Locate the cell with the specified text and output its [X, Y] center coordinate. 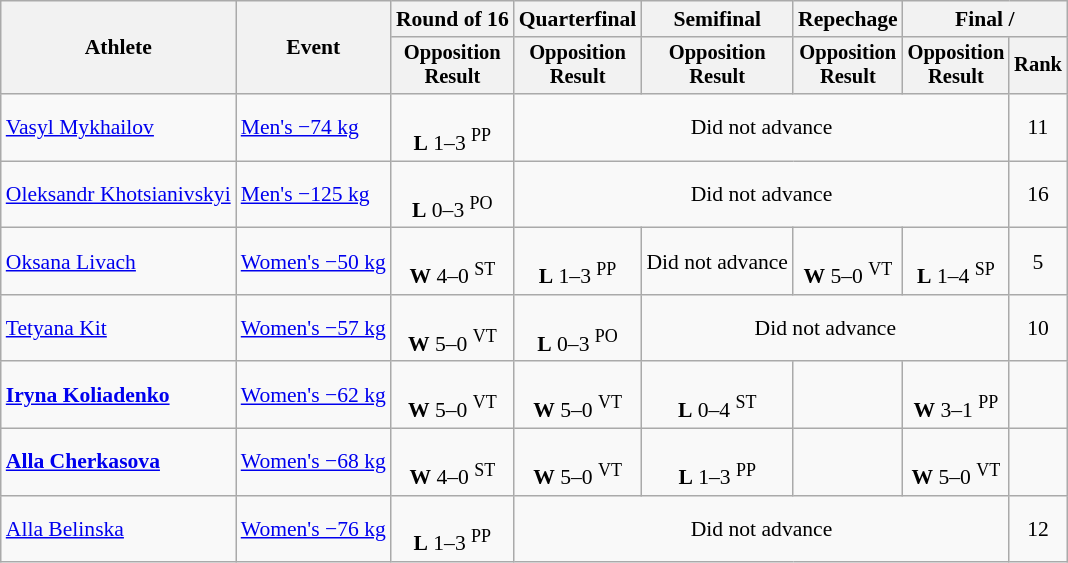
Women's −68 kg [314, 462]
11 [1038, 128]
Vasyl Mykhailov [118, 128]
Alla Cherkasova [118, 462]
Men's −74 kg [314, 128]
12 [1038, 528]
Final / [985, 19]
5 [1038, 262]
Oleksandr Khotsianivskyi [118, 194]
Quarterfinal [578, 19]
W 3–1 PP [956, 396]
Rank [1038, 66]
Repechage [848, 19]
Women's −50 kg [314, 262]
Men's −125 kg [314, 194]
Iryna Koliadenko [118, 396]
Athlete [118, 48]
Event [314, 48]
Alla Belinska [118, 528]
Semifinal [717, 19]
L 1–4 SP [956, 262]
L 0–4 ST [717, 396]
16 [1038, 194]
10 [1038, 328]
Oksana Livach [118, 262]
Tetyana Kit [118, 328]
Women's −76 kg [314, 528]
Women's −62 kg [314, 396]
Women's −57 kg [314, 328]
Round of 16 [452, 19]
